Detect which cell encompasses the target text, then output its (X, Y) center coordinate. 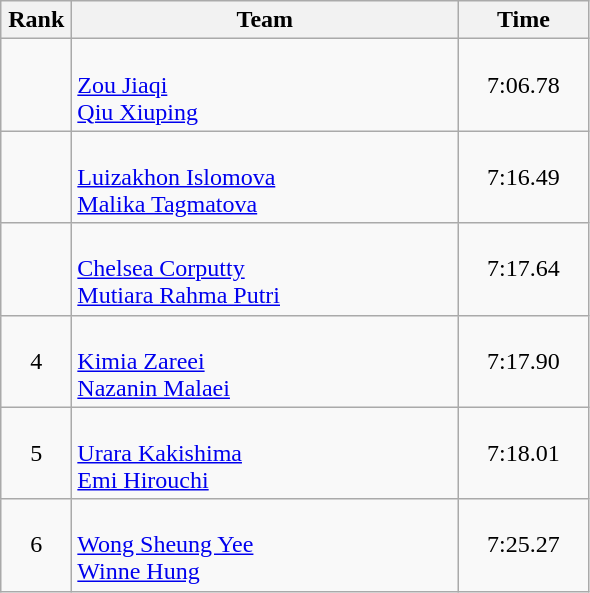
Urara KakishimaEmi Hirouchi (265, 453)
7:17.90 (524, 361)
7:06.78 (524, 85)
7:17.64 (524, 269)
Luizakhon IslomovaMalika Tagmatova (265, 177)
5 (36, 453)
Rank (36, 20)
6 (36, 545)
Chelsea CorputtyMutiara Rahma Putri (265, 269)
7:16.49 (524, 177)
7:18.01 (524, 453)
4 (36, 361)
Time (524, 20)
Kimia ZareeiNazanin Malaei (265, 361)
Wong Sheung YeeWinne Hung (265, 545)
Team (265, 20)
7:25.27 (524, 545)
Zou JiaqiQiu Xiuping (265, 85)
